Detect which cell encompasses the target text, then output its [X, Y] center coordinate. 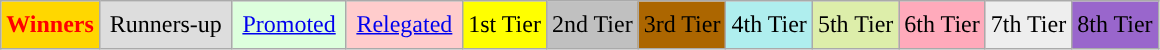
6th Tier [942, 25]
5th Tier [855, 25]
1st Tier [505, 25]
Winners [50, 25]
Relegated [404, 25]
4th Tier [769, 25]
3rd Tier [682, 25]
7th Tier [1028, 25]
8th Tier [1115, 25]
Promoted [289, 25]
2nd Tier [592, 25]
Runners-up [166, 25]
